From the cell containing the given text, extract its center point as [x, y] coordinate. 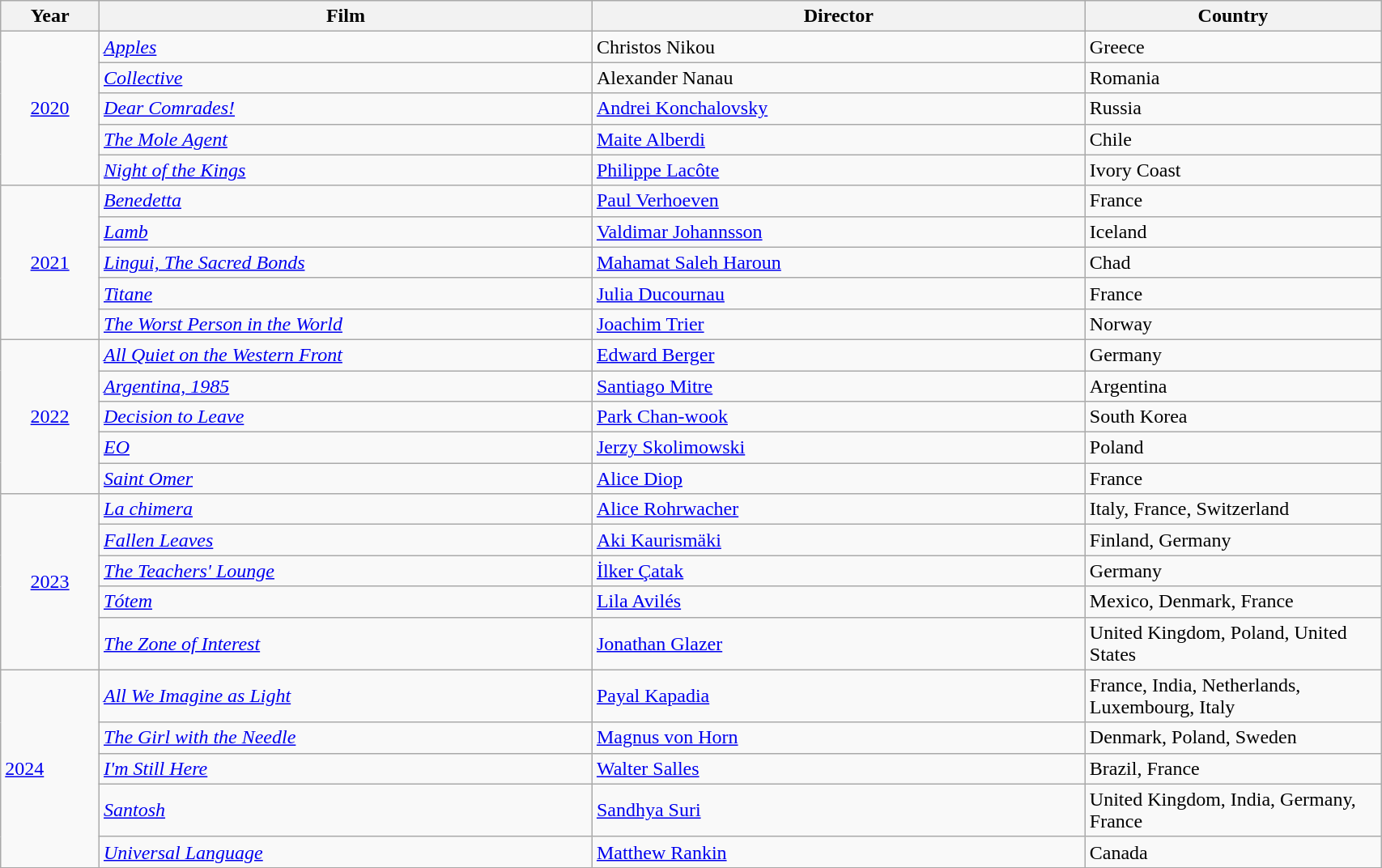
Chile [1232, 139]
Santiago Mitre [839, 386]
Decision to Leave [347, 417]
Tótem [347, 602]
Walter Salles [839, 768]
Andrei Konchalovsky [839, 108]
Lamb [347, 232]
Park Chan-wook [839, 417]
Year [50, 16]
2022 [50, 416]
Mexico, Denmark, France [1232, 602]
2020 [50, 108]
La chimera [347, 509]
Benedetta [347, 201]
The Girl with the Needle [347, 738]
Argentina [1232, 386]
The Teachers' Lounge [347, 571]
EO [347, 448]
Julia Ducournau [839, 293]
Film [347, 16]
Italy, France, Switzerland [1232, 509]
All Quiet on the Western Front [347, 355]
Mahamat Saleh Haroun [839, 262]
2024 [50, 768]
Director [839, 16]
Edward Berger [839, 355]
Fallen Leaves [347, 540]
Norway [1232, 324]
Greece [1232, 47]
Brazil, France [1232, 768]
Saint Omer [347, 479]
United Kingdom, Poland, United States [1232, 643]
Valdimar Johannsson [839, 232]
Paul Verhoeven [839, 201]
Maite Alberdi [839, 139]
I'm Still Here [347, 768]
Chad [1232, 262]
Christos Nikou [839, 47]
Sandhya Suri [839, 810]
Philippe Lacôte [839, 170]
Collective [347, 78]
Titane [347, 293]
South Korea [1232, 417]
Lingui, The Sacred Bonds [347, 262]
Payal Kapadia [839, 696]
Romania [1232, 78]
Denmark, Poland, Sweden [1232, 738]
Magnus von Horn [839, 738]
Poland [1232, 448]
Argentina, 1985 [347, 386]
France, India, Netherlands, Luxembourg, Italy [1232, 696]
Apples [347, 47]
The Worst Person in the World [347, 324]
Alice Diop [839, 479]
Finland, Germany [1232, 540]
Country [1232, 16]
Alexander Nanau [839, 78]
Canada [1232, 852]
Jonathan Glazer [839, 643]
The Mole Agent [347, 139]
The Zone of Interest [347, 643]
All We Imagine as Light [347, 696]
Joachim Trier [839, 324]
Aki Kaurismäki [839, 540]
Dear Comrades! [347, 108]
2021 [50, 262]
Alice Rohrwacher [839, 509]
Santosh [347, 810]
Jerzy Skolimowski [839, 448]
Lila Avilés [839, 602]
2023 [50, 581]
Night of the Kings [347, 170]
Universal Language [347, 852]
Ivory Coast [1232, 170]
United Kingdom, India, Germany, France [1232, 810]
Russia [1232, 108]
İlker Çatak [839, 571]
Matthew Rankin [839, 852]
Iceland [1232, 232]
